Provide the [x, y] coordinate of the cell's center where the given text is located.  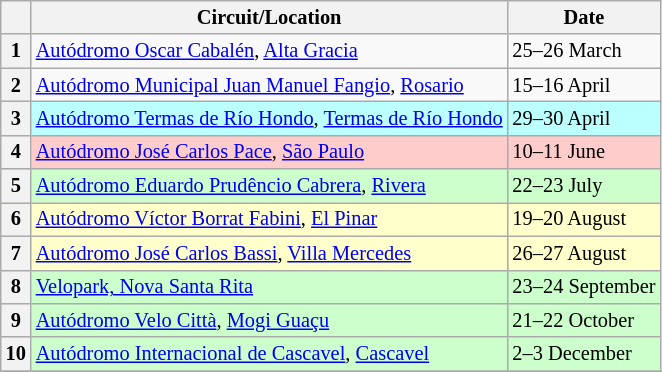
7 [16, 253]
Autódromo Municipal Juan Manuel Fangio, Rosario [270, 85]
21–22 October [584, 320]
Autódromo José Carlos Pace, São Paulo [270, 152]
2–3 December [584, 354]
Autódromo Víctor Borrat Fabini, El Pinar [270, 219]
22–23 July [584, 186]
8 [16, 287]
9 [16, 320]
10–11 June [584, 152]
Autódromo José Carlos Bassi, Villa Mercedes [270, 253]
Autódromo Eduardo Prudêncio Cabrera, Rivera [270, 186]
Autódromo Internacional de Cascavel, Cascavel [270, 354]
Autódromo Termas de Río Hondo, Termas de Río Hondo [270, 118]
1 [16, 51]
6 [16, 219]
15–16 April [584, 85]
Circuit/Location [270, 17]
5 [16, 186]
29–30 April [584, 118]
19–20 August [584, 219]
3 [16, 118]
Date [584, 17]
26–27 August [584, 253]
Velopark, Nova Santa Rita [270, 287]
25–26 March [584, 51]
2 [16, 85]
10 [16, 354]
23–24 September [584, 287]
4 [16, 152]
Autódromo Velo Città, Mogi Guaçu [270, 320]
Autódromo Oscar Cabalén, Alta Gracia [270, 51]
